Identify which cell holds the provided text, then report its [X, Y] central coordinate. 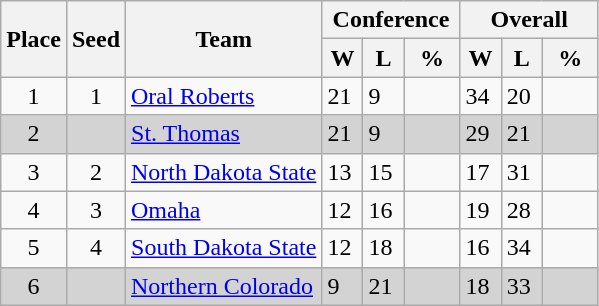
29 [480, 134]
South Dakota State [224, 248]
Team [224, 39]
5 [34, 248]
Seed [96, 39]
6 [34, 286]
Omaha [224, 210]
Place [34, 39]
31 [522, 172]
28 [522, 210]
20 [522, 96]
Oral Roberts [224, 96]
13 [342, 172]
Overall [529, 20]
Conference [391, 20]
St. Thomas [224, 134]
15 [384, 172]
19 [480, 210]
North Dakota State [224, 172]
17 [480, 172]
Northern Colorado [224, 286]
33 [522, 286]
